Find where the given text appears and provide that cell's center as (x, y) coordinate. 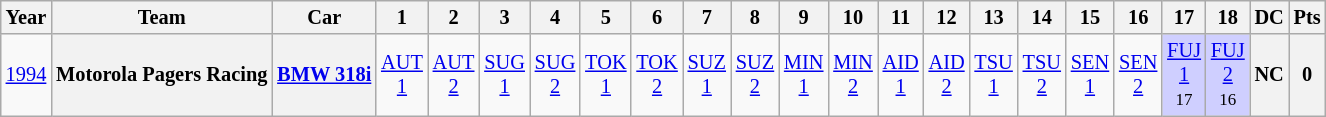
TSU1 (993, 75)
SUZ2 (755, 75)
9 (804, 17)
12 (947, 17)
16 (1138, 17)
Team (162, 17)
11 (901, 17)
4 (555, 17)
1994 (26, 75)
14 (1042, 17)
NC (1270, 75)
3 (504, 17)
SUZ1 (707, 75)
SEN1 (1090, 75)
MIN1 (804, 75)
5 (606, 17)
8 (755, 17)
TOK1 (606, 75)
SEN2 (1138, 75)
6 (656, 17)
FUJ216 (1228, 75)
AUT1 (402, 75)
AUT2 (454, 75)
TOK2 (656, 75)
Pts (1308, 17)
Car (324, 17)
AID1 (901, 75)
7 (707, 17)
FUJ117 (1184, 75)
Motorola Pagers Racing (162, 75)
DC (1270, 17)
SUG2 (555, 75)
0 (1308, 75)
13 (993, 17)
BMW 318i (324, 75)
AID2 (947, 75)
18 (1228, 17)
Year (26, 17)
1 (402, 17)
TSU2 (1042, 75)
2 (454, 17)
10 (852, 17)
15 (1090, 17)
SUG1 (504, 75)
17 (1184, 17)
MIN2 (852, 75)
